For the text-containing cell, return its midpoint in (X, Y) coordinate format. 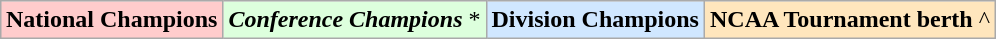
Conference Champions * (354, 20)
Division Champions (595, 20)
National Champions (111, 20)
NCAA Tournament berth ^ (850, 20)
